Identify which cell holds the provided text, then report its [X, Y] central coordinate. 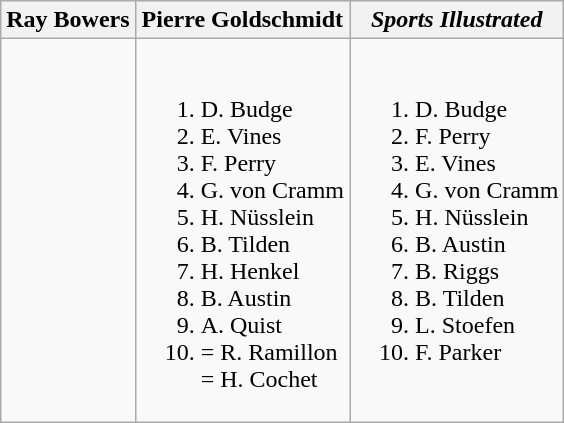
D. Budge F. Perry E. Vines G. von Cramm H. Nüsslein B. Austin B. Riggs B. Tilden L. Stoefen F. Parker [457, 230]
Pierre Goldschmidt [242, 20]
Sports Illustrated [457, 20]
D. Budge E. Vines F. Perry G. von Cramm H. Nüsslein B. Tilden H. Henkel B. Austin A. Quist= R. Ramillon= H. Cochet [242, 230]
Ray Bowers [68, 20]
